Find where the given text appears and provide that cell's center as [X, Y] coordinate. 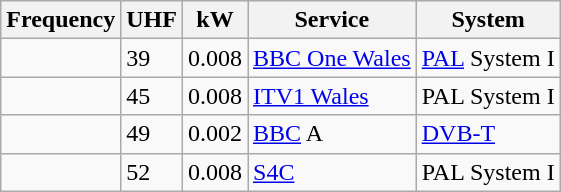
45 [152, 96]
0.002 [214, 134]
System [488, 20]
49 [152, 134]
39 [152, 58]
ITV1 Wales [332, 96]
Frequency [61, 20]
UHF [152, 20]
52 [152, 172]
BBC A [332, 134]
BBC One Wales [332, 58]
DVB-T [488, 134]
S4C [332, 172]
kW [214, 20]
Service [332, 20]
